From the cell containing the given text, extract its center point as (x, y) coordinate. 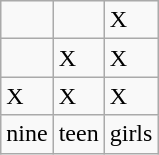
teen (78, 134)
girls (131, 134)
nine (27, 134)
